Output the (X, Y) coordinate of the center of the cell containing the given text.  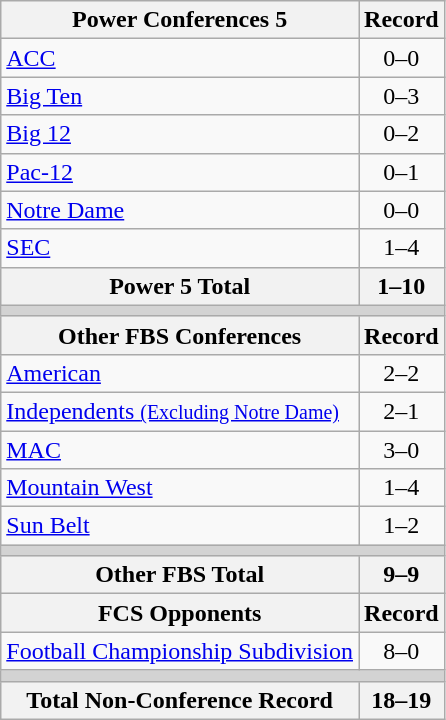
1–10 (402, 286)
Total Non-Conference Record (180, 700)
2–1 (402, 411)
Independents (Excluding Notre Dame) (180, 411)
Power 5 Total (180, 286)
Other FBS Conferences (180, 335)
3–0 (402, 449)
Notre Dame (180, 210)
9–9 (402, 575)
Mountain West (180, 488)
8–0 (402, 651)
Sun Belt (180, 526)
2–2 (402, 373)
0–1 (402, 172)
0–2 (402, 134)
18–19 (402, 700)
1–2 (402, 526)
SEC (180, 248)
FCS Opponents (180, 613)
Power Conferences 5 (180, 20)
American (180, 373)
Football Championship Subdivision (180, 651)
MAC (180, 449)
Pac-12 (180, 172)
ACC (180, 58)
Other FBS Total (180, 575)
0–3 (402, 96)
Big 12 (180, 134)
Big Ten (180, 96)
